Return the [x, y] coordinate for the center point of the cell that contains the specified text.  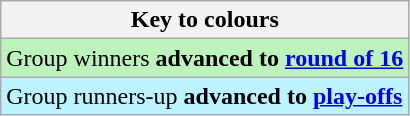
Group runners-up advanced to play-offs [205, 96]
Key to colours [205, 20]
Group winners advanced to round of 16 [205, 58]
